Provide the [x, y] coordinate of the cell's center where the given text is located.  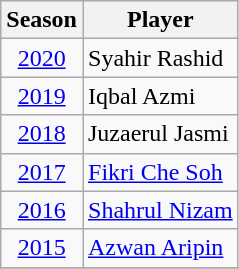
2020 [42, 58]
2019 [42, 96]
Season [42, 20]
2018 [42, 134]
Fikri Che Soh [160, 172]
Azwan Aripin [160, 248]
Shahrul Nizam [160, 210]
2015 [42, 248]
Iqbal Azmi [160, 96]
Syahir Rashid [160, 58]
2017 [42, 172]
2016 [42, 210]
Player [160, 20]
Juzaerul Jasmi [160, 134]
